Return (X, Y) of the center of cell containing provided text 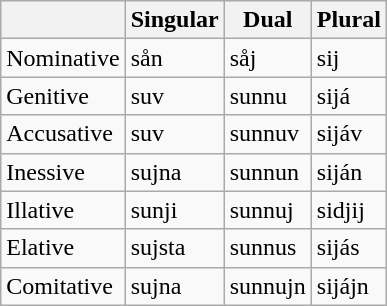
sunnus (268, 248)
Illative (63, 210)
sunnuj (268, 210)
sijájn (348, 286)
Elative (63, 248)
sijá (348, 96)
såj (268, 58)
Nominative (63, 58)
sån (174, 58)
sijás (348, 248)
Comitative (63, 286)
Plural (348, 20)
sujsta (174, 248)
Singular (174, 20)
sijáv (348, 134)
Inessive (63, 172)
sij (348, 58)
siján (348, 172)
Accusative (63, 134)
sunji (174, 210)
Genitive (63, 96)
sunnun (268, 172)
sunnujn (268, 286)
Dual (268, 20)
sidjij (348, 210)
sunnu (268, 96)
sunnuv (268, 134)
